Return [x, y] of the center of cell containing provided text 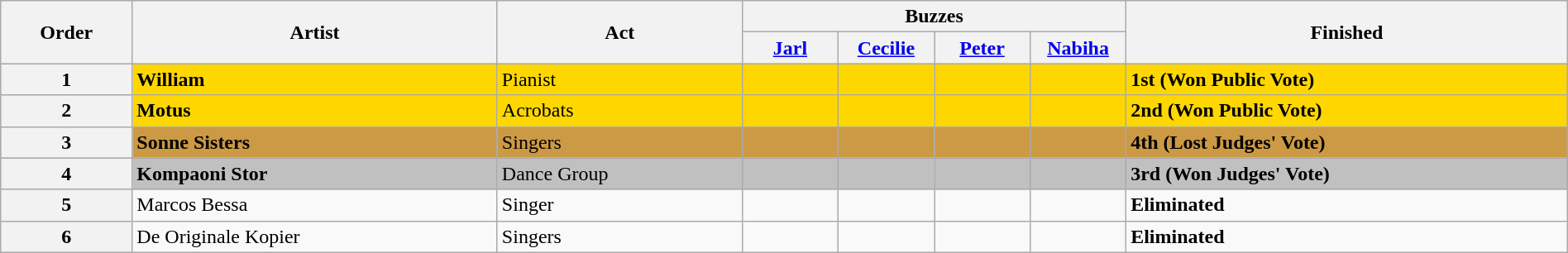
Buzzes [934, 17]
1 [66, 79]
2 [66, 111]
Singer [619, 205]
2nd (Won Public Vote) [1347, 111]
De Originale Kopier [315, 236]
6 [66, 236]
Act [619, 32]
William [315, 79]
Acrobats [619, 111]
3 [66, 142]
Artist [315, 32]
4th (Lost Judges' Vote) [1347, 142]
Jarl [790, 48]
4 [66, 174]
Finished [1347, 32]
Peter [982, 48]
1st (Won Public Vote) [1347, 79]
Order [66, 32]
3rd (Won Judges' Vote) [1347, 174]
Cecilie [886, 48]
Nabiha [1078, 48]
Kompaoni Stor [315, 174]
Motus [315, 111]
Marcos Bessa [315, 205]
Sonne Sisters [315, 142]
Dance Group [619, 174]
5 [66, 205]
Pianist [619, 79]
